Find where the given text appears and provide that cell's center as (X, Y) coordinate. 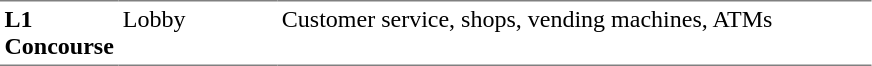
Customer service, shops, vending machines, ATMs (574, 33)
L1Concourse (59, 33)
Lobby (198, 33)
